Scan for the cell matching the given text and deliver its [x, y] coordinate at center. 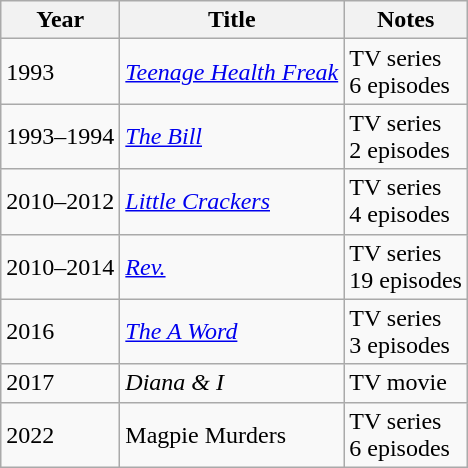
Title [232, 20]
TV series 19 episodes [406, 266]
TV series 6 episodes [406, 72]
Rev. [232, 266]
TV series 3 episodes [406, 332]
Notes [406, 20]
Magpie Murders [232, 434]
The A Word [232, 332]
TV series 2 episodes [406, 136]
Diana & I [232, 383]
TV series6 episodes [406, 434]
1993 [60, 72]
TV movie [406, 383]
2016 [60, 332]
2010–2014 [60, 266]
2022 [60, 434]
2017 [60, 383]
TV series 4 episodes [406, 202]
Teenage Health Freak [232, 72]
Little Crackers [232, 202]
The Bill [232, 136]
1993–1994 [60, 136]
Year [60, 20]
2010–2012 [60, 202]
